Search for the cell housing the specified text and yield its [x, y] center coordinate. 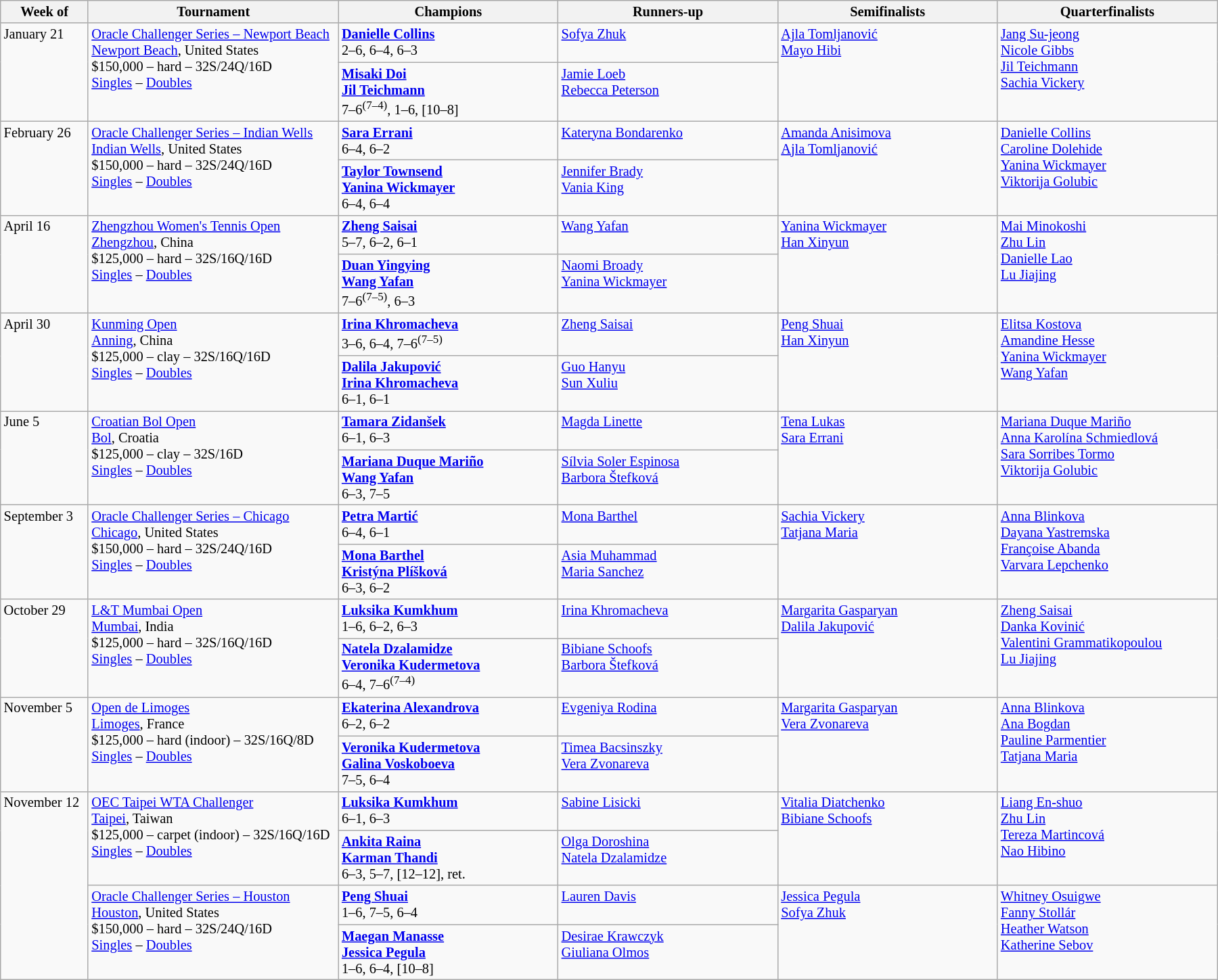
June 5 [45, 457]
Misaki Doi Jil Teichmann 7–6(7–4), 1–6, [10–8] [448, 92]
Mona Barthel [669, 524]
Bibiane Schoofs Barbora Štefková [669, 667]
Danielle Collins 2–6, 6–4, 6–3 [448, 43]
October 29 [45, 648]
Luksika Kumkhum 6–1, 6–3 [448, 811]
Peng Shuai 1–6, 7–5, 6–4 [448, 905]
Vitalia Diatchenko Bibiane Schoofs [888, 839]
April 16 [45, 264]
Irina Khromacheva 3–6, 6–4, 7–6(7–5) [448, 334]
Duan Yingying Wang Yafan 7–6(7–5), 6–3 [448, 284]
Irina Khromacheva [669, 619]
L&T Mumbai Open Mumbai, India $125,000 – hard – 32S/16Q/16D Singles – Doubles [213, 648]
Peng Shuai Han Xinyun [888, 363]
Desirae Krawczyk Giuliana Olmos [669, 952]
Zhengzhou Women's Tennis Open Zhengzhou, China $125,000 – hard – 32S/16Q/16D Singles – Doubles [213, 264]
Semifinalists [888, 11]
Oracle Challenger Series – Newport Beach Newport Beach, United States $150,000 – hard – 32S/24Q/16D Singles – Doubles [213, 72]
September 3 [45, 552]
Oracle Challenger Series – Indian Wells Indian Wells, United States $150,000 – hard – 32S/24Q/16D Singles – Doubles [213, 168]
Oracle Challenger Series – Chicago Chicago, United States $150,000 – hard – 32S/24Q/16D Singles – Doubles [213, 552]
Evgeniya Rodina [669, 716]
Magda Linette [669, 430]
Naomi Broady Yanina Wickmayer [669, 284]
Margarita Gasparyan Dalila Jakupović [888, 648]
Zheng Saisai Danka Kovinić Valentini Grammatikopoulou Lu Jiajing [1107, 648]
Oracle Challenger Series – Houston Houston, United States $150,000 – hard – 32S/24Q/16D Singles – Doubles [213, 932]
Asia Muhammad Maria Sanchez [669, 571]
Elitsa Kostova Amandine Hesse Yanina Wickmayer Wang Yafan [1107, 363]
February 26 [45, 168]
Zheng Saisai [669, 334]
Jessica Pegula Sofya Zhuk [888, 932]
Mariana Duque Mariño Wang Yafan 6–3, 7–5 [448, 477]
Taylor Townsend Yanina Wickmayer 6–4, 6–4 [448, 187]
Week of [45, 11]
Ajla Tomljanović Mayo Hibi [888, 72]
Lauren Davis [669, 905]
Olga Doroshina Natela Dzalamidze [669, 858]
Maegan Manasse Jessica Pegula 1–6, 6–4, [10–8] [448, 952]
Yanina Wickmayer Han Xinyun [888, 264]
Petra Martić 6–4, 6–1 [448, 524]
Mona Barthel Kristýna Plíšková 6–3, 6–2 [448, 571]
November 12 [45, 886]
Jamie Loeb Rebecca Peterson [669, 92]
Quarterfinalists [1107, 11]
Natela Dzalamidze Veronika Kudermetova 6–4, 7–6(7–4) [448, 667]
Mariana Duque Mariño Anna Karolína Schmiedlová Sara Sorribes Tormo Viktorija Golubic [1107, 457]
Whitney Osuigwe Fanny Stollár Heather Watson Katherine Sebov [1107, 932]
Ankita Raina Karman Thandi 6–3, 5–7, [12–12], ret. [448, 858]
Veronika Kudermetova Galina Voskoboeva 7–5, 6–4 [448, 764]
Sílvia Soler Espinosa Barbora Štefková [669, 477]
Anna Blinkova Dayana Yastremska Françoise Abanda Varvara Lepchenko [1107, 552]
Sofya Zhuk [669, 43]
Mai Minokoshi Zhu Lin Danielle Lao Lu Jiajing [1107, 264]
Kunming Open Anning, China $125,000 – clay – 32S/16Q/16D Singles – Doubles [213, 363]
Kateryna Bondarenko [669, 141]
Anna Blinkova Ana Bogdan Pauline Parmentier Tatjana Maria [1107, 744]
Jang Su-jeong Nicole Gibbs Jil Teichmann Sachia Vickery [1107, 72]
Sachia Vickery Tatjana Maria [888, 552]
Timea Bacsinszky Vera Zvonareva [669, 764]
Amanda Anisimova Ajla Tomljanović [888, 168]
Ekaterina Alexandrova 6–2, 6–2 [448, 716]
April 30 [45, 363]
Tena Lukas Sara Errani [888, 457]
Liang En-shuo Zhu Lin Tereza Martincová Nao Hibino [1107, 839]
Margarita Gasparyan Vera Zvonareva [888, 744]
Guo Hanyu Sun Xuliu [669, 383]
Sabine Lisicki [669, 811]
Wang Yafan [669, 235]
November 5 [45, 744]
Dalila Jakupović Irina Khromacheva 6–1, 6–1 [448, 383]
Croatian Bol Open Bol, Croatia $125,000 – clay – 32S/16D Singles – Doubles [213, 457]
Tournament [213, 11]
Zheng Saisai 5–7, 6–2, 6–1 [448, 235]
Champions [448, 11]
Tamara Zidanšek 6–1, 6–3 [448, 430]
OEC Taipei WTA Challenger Taipei, Taiwan $125,000 – carpet (indoor) – 32S/16Q/16D Singles – Doubles [213, 839]
January 21 [45, 72]
Luksika Kumkhum 1–6, 6–2, 6–3 [448, 619]
Runners-up [669, 11]
Sara Errani 6–4, 6–2 [448, 141]
Danielle Collins Caroline Dolehide Yanina Wickmayer Viktorija Golubic [1107, 168]
Jennifer Brady Vania King [669, 187]
Open de Limoges Limoges, France $125,000 – hard (indoor) – 32S/16Q/8D Singles – Doubles [213, 744]
